Scan for the cell matching the given text and deliver its (X, Y) coordinate at center. 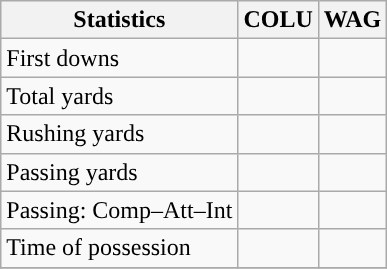
Time of possession (120, 248)
First downs (120, 58)
Passing yards (120, 172)
WAG (352, 20)
COLU (278, 20)
Total yards (120, 96)
Rushing yards (120, 134)
Passing: Comp–Att–Int (120, 210)
Statistics (120, 20)
